Detect which cell encompasses the target text, then output its [X, Y] center coordinate. 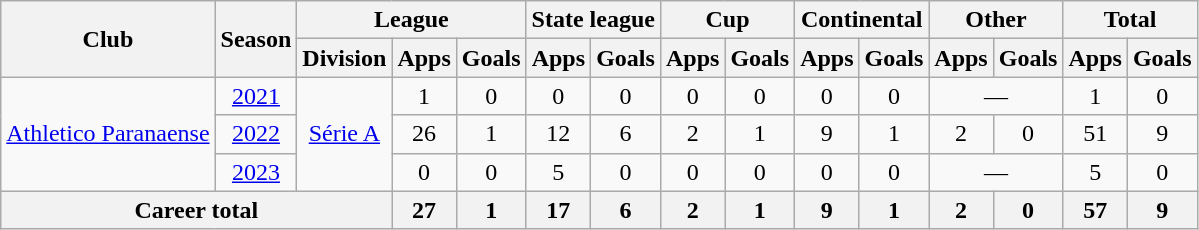
12 [558, 134]
27 [424, 210]
Club [108, 39]
League [412, 20]
57 [1095, 210]
17 [558, 210]
State league [593, 20]
Athletico Paranaense [108, 134]
Other [996, 20]
2021 [256, 96]
Career total [196, 210]
2022 [256, 134]
Cup [727, 20]
2023 [256, 172]
Season [256, 39]
Total [1130, 20]
Série A [344, 134]
51 [1095, 134]
Division [344, 58]
26 [424, 134]
Continental [862, 20]
